From the cell containing the given text, extract its center point as (X, Y) coordinate. 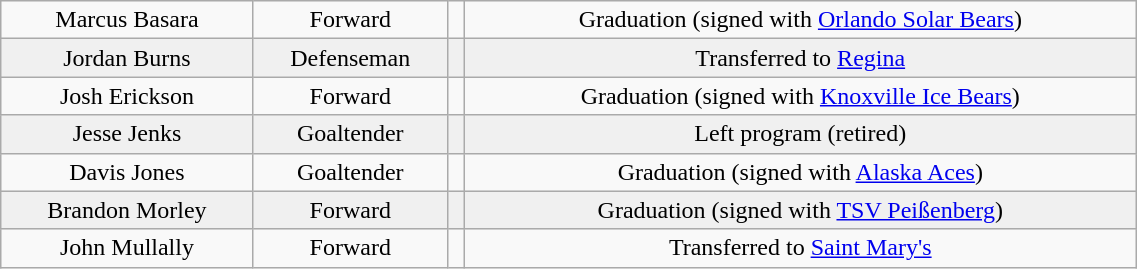
Brandon Morley (127, 210)
Transferred to Regina (800, 58)
Graduation (signed with TSV Peißenberg) (800, 210)
Left program (retired) (800, 134)
Defenseman (350, 58)
Jesse Jenks (127, 134)
Graduation (signed with Alaska Aces) (800, 172)
Marcus Basara (127, 20)
Jordan Burns (127, 58)
Transferred to Saint Mary's (800, 248)
Graduation (signed with Knoxville Ice Bears) (800, 96)
Davis Jones (127, 172)
Josh Erickson (127, 96)
Graduation (signed with Orlando Solar Bears) (800, 20)
John Mullally (127, 248)
